Locate the cell with the specified text and output its [X, Y] center coordinate. 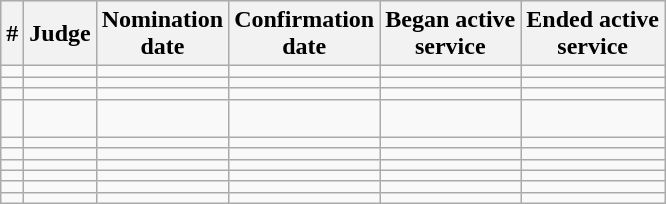
Ended activeservice [593, 34]
# [12, 34]
Confirmationdate [304, 34]
Nominationdate [162, 34]
Judge [60, 34]
Began activeservice [450, 34]
